Locate the cell with the specified text and output its [x, y] center coordinate. 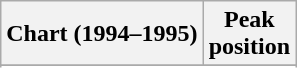
Peakposition [249, 34]
Chart (1994–1995) [102, 34]
